Return [x, y] of the center of cell containing provided text 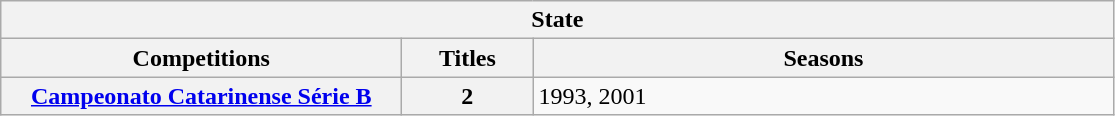
Campeonato Catarinense Série B [202, 96]
State [558, 20]
Titles [468, 58]
1993, 2001 [824, 96]
Competitions [202, 58]
Seasons [824, 58]
2 [468, 96]
